Output the [X, Y] coordinate of the center of the cell containing the given text.  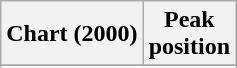
Chart (2000) [72, 34]
Peak position [189, 34]
